Scan for the cell matching the given text and deliver its (X, Y) coordinate at center. 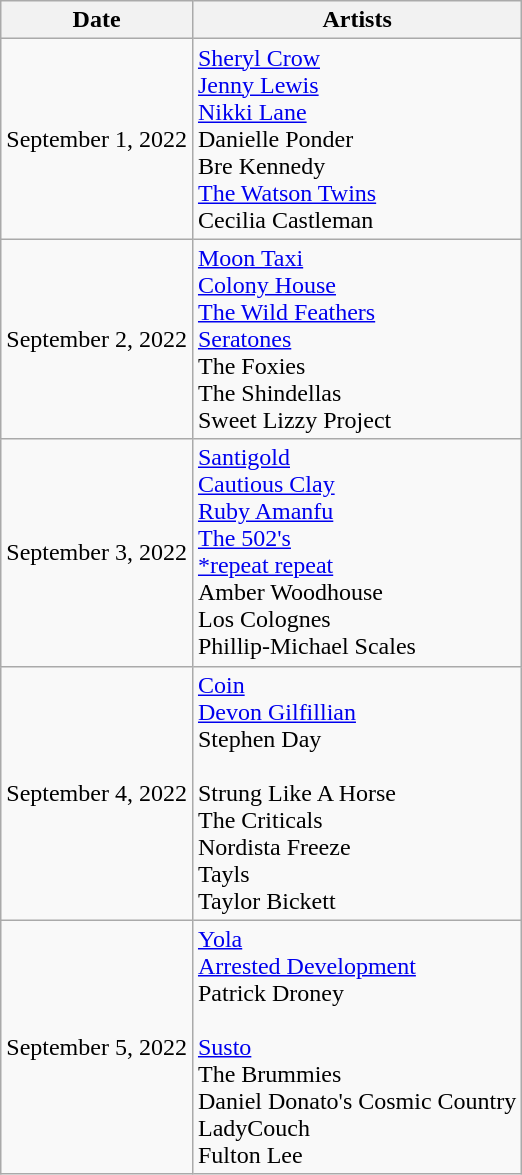
September 4, 2022 (97, 793)
September 2, 2022 (97, 339)
September 1, 2022 (97, 139)
September 5, 2022 (97, 1047)
SantigoldCautious ClayRuby AmanfuThe 502's *repeat repeat Amber WoodhouseLos ColognesPhillip-Michael Scales (356, 552)
Date (97, 20)
Artists (356, 20)
Moon TaxiColony HouseThe Wild FeathersSeratonesThe FoxiesThe ShindellasSweet Lizzy Project (356, 339)
CoinDevon GilfillianStephen DayStrung Like A Horse The Criticals Nordista Freeze Tayls Taylor Bickett (356, 793)
YolaArrested DevelopmentPatrick DroneySusto The Brummies Daniel Donato's Cosmic Country LadyCouch Fulton Lee (356, 1047)
September 3, 2022 (97, 552)
Sheryl Crow Jenny Lewis Nikki Lane Danielle Ponder Bre Kennedy The Watson Twins Cecilia Castleman (356, 139)
